Return [X, Y] of the center of cell containing provided text 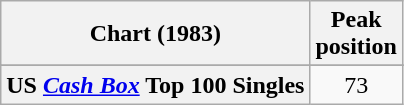
Chart (1983) [156, 34]
73 [356, 85]
US Cash Box Top 100 Singles [156, 85]
Peakposition [356, 34]
